Extract the [x, y] coordinate from the center of the cell holding the provided text.  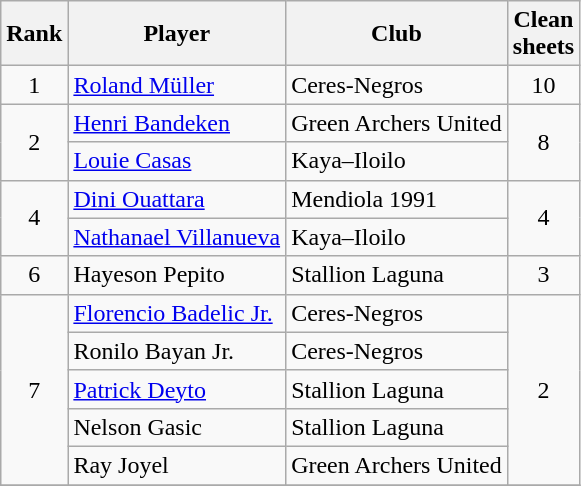
Dini Ouattara [177, 199]
10 [543, 85]
Cleansheets [543, 34]
Nelson Gasic [177, 427]
Henri Bandeken [177, 123]
Rank [34, 34]
Hayeson Pepito [177, 275]
3 [543, 275]
8 [543, 142]
Ronilo Bayan Jr. [177, 351]
Nathanael Villanueva [177, 237]
Florencio Badelic Jr. [177, 313]
6 [34, 275]
1 [34, 85]
Mendiola 1991 [397, 199]
Player [177, 34]
Ray Joyel [177, 465]
Roland Müller [177, 85]
Patrick Deyto [177, 389]
Club [397, 34]
7 [34, 389]
Louie Casas [177, 161]
